Output the [X, Y] coordinate of the center of the cell containing the given text.  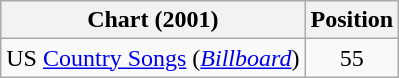
Position [352, 20]
55 [352, 58]
US Country Songs (Billboard) [153, 58]
Chart (2001) [153, 20]
